Find where the given text appears and provide that cell's center as (x, y) coordinate. 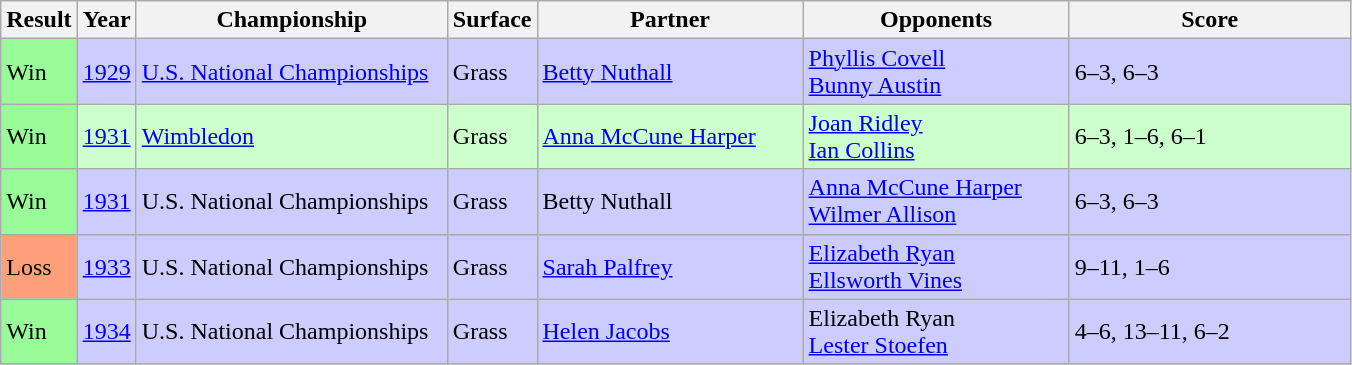
Championship (292, 20)
Wimbledon (292, 136)
6–3, 1–6, 6–1 (1210, 136)
1929 (106, 72)
Partner (670, 20)
Loss (39, 266)
Score (1210, 20)
9–11, 1–6 (1210, 266)
1934 (106, 332)
Year (106, 20)
Anna McCune Harper (670, 136)
Helen Jacobs (670, 332)
Result (39, 20)
Anna McCune Harper Wilmer Allison (936, 202)
Elizabeth Ryan Ellsworth Vines (936, 266)
Surface (492, 20)
4–6, 13–11, 6–2 (1210, 332)
Opponents (936, 20)
1933 (106, 266)
Elizabeth Ryan Lester Stoefen (936, 332)
Sarah Palfrey (670, 266)
Phyllis Covell Bunny Austin (936, 72)
Joan Ridley Ian Collins (936, 136)
